Output the [x, y] coordinate of the center of the cell containing the given text.  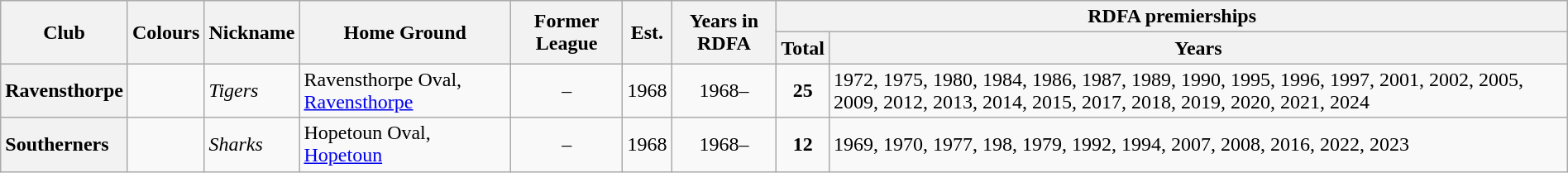
Est. [647, 32]
Years [1199, 48]
Former League [566, 32]
Home Ground [405, 32]
RDFA premierships [1172, 17]
Southerners [65, 144]
Total [803, 48]
1972, 1975, 1980, 1984, 1986, 1987, 1989, 1990, 1995, 1996, 1997, 2001, 2002, 2005, 2009, 2012, 2013, 2014, 2015, 2017, 2018, 2019, 2020, 2021, 2024 [1199, 91]
Nickname [251, 32]
12 [803, 144]
Ravensthorpe Oval, Ravensthorpe [405, 91]
Tigers [251, 91]
Colours [165, 32]
Sharks [251, 144]
1969, 1970, 1977, 198, 1979, 1992, 1994, 2007, 2008, 2016, 2022, 2023 [1199, 144]
Club [65, 32]
Years in RDFA [724, 32]
Hopetoun Oval, Hopetoun [405, 144]
Ravensthorpe [65, 91]
25 [803, 91]
